Locate the cell with the specified text and output its (X, Y) center coordinate. 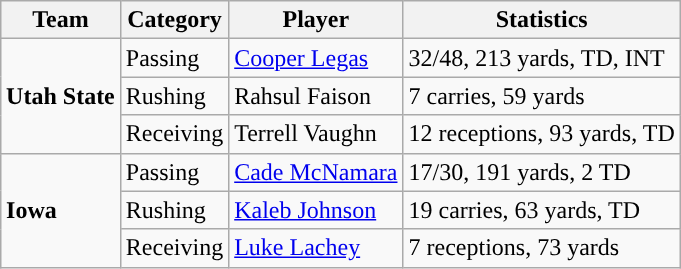
Terrell Vaughn (316, 134)
Kaleb Johnson (316, 210)
12 receptions, 93 yards, TD (542, 134)
Utah State (61, 96)
Team (61, 20)
Iowa (61, 210)
Luke Lachey (316, 248)
19 carries, 63 yards, TD (542, 210)
Player (316, 20)
32/48, 213 yards, TD, INT (542, 58)
17/30, 191 yards, 2 TD (542, 172)
Category (174, 20)
7 receptions, 73 yards (542, 248)
Statistics (542, 20)
Cooper Legas (316, 58)
Cade McNamara (316, 172)
7 carries, 59 yards (542, 96)
Rahsul Faison (316, 96)
